Search for the cell housing the specified text and yield its [X, Y] center coordinate. 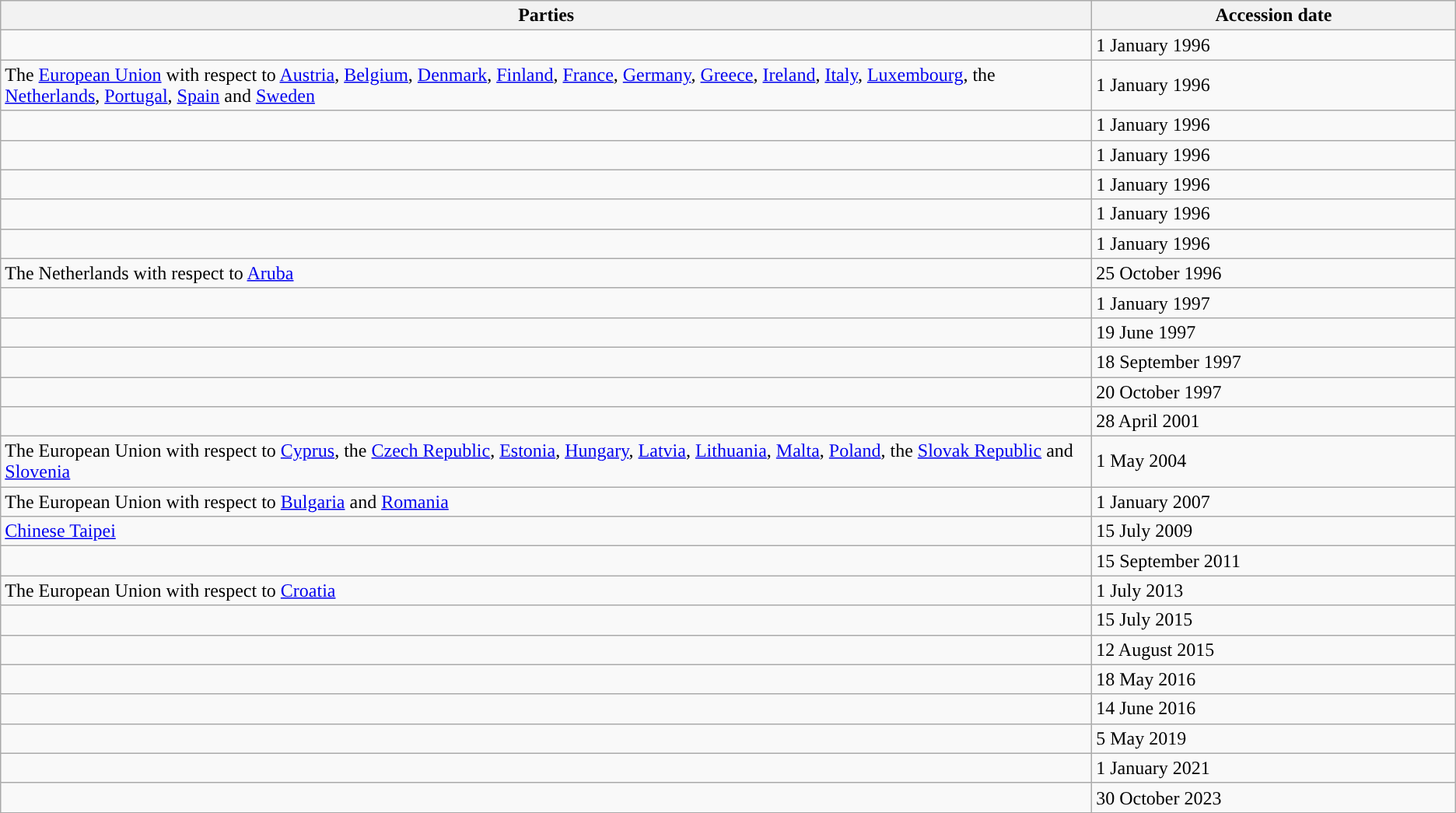
The Netherlands with respect to Aruba [546, 273]
30 October 2023 [1274, 797]
20 October 1997 [1274, 391]
12 August 2015 [1274, 650]
14 June 2016 [1274, 709]
15 September 2011 [1274, 561]
19 June 1997 [1274, 332]
1 July 2013 [1274, 590]
18 May 2016 [1274, 679]
15 July 2009 [1274, 531]
1 January 1997 [1274, 303]
1 January 2007 [1274, 502]
25 October 1996 [1274, 273]
Chinese Taipei [546, 531]
1 May 2004 [1274, 462]
The European Union with respect to Croatia [546, 590]
28 April 2001 [1274, 422]
1 January 2021 [1274, 768]
The European Union with respect to Bulgaria and Romania [546, 502]
15 July 2015 [1274, 620]
The European Union with respect to Cyprus, the Czech Republic, Estonia, Hungary, Latvia, Lithuania, Malta, Poland, the Slovak Republic and Slovenia [546, 462]
18 September 1997 [1274, 362]
5 May 2019 [1274, 738]
Accession date [1274, 16]
Parties [546, 16]
